For the text-containing cell, return its midpoint in [X, Y] coordinate format. 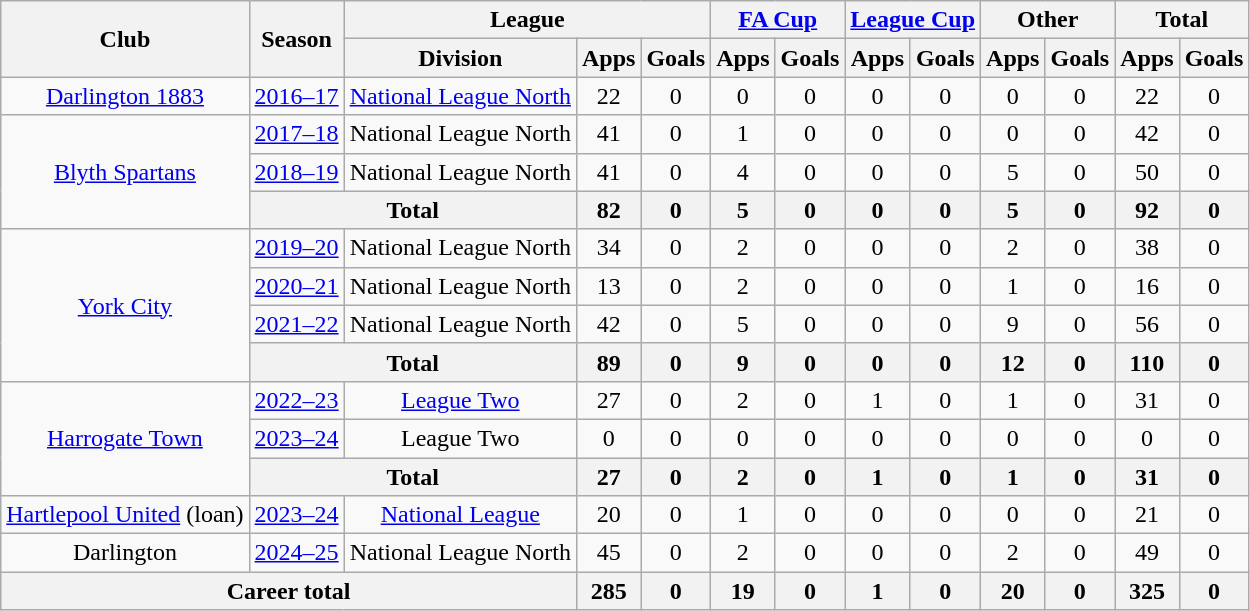
FA Cup [778, 20]
Season [296, 39]
Darlington [125, 553]
38 [1147, 248]
League Cup [913, 20]
19 [743, 591]
2020–21 [296, 286]
2018–19 [296, 172]
89 [608, 362]
2024–25 [296, 553]
Other [1048, 20]
League [527, 20]
York City [125, 305]
110 [1147, 362]
82 [608, 210]
2021–22 [296, 324]
Division [460, 58]
13 [608, 286]
Blyth Spartans [125, 172]
45 [608, 553]
2022–23 [296, 400]
56 [1147, 324]
2016–17 [296, 96]
Harrogate Town [125, 438]
16 [1147, 286]
325 [1147, 591]
2017–18 [296, 134]
50 [1147, 172]
21 [1147, 515]
Club [125, 39]
2019–20 [296, 248]
34 [608, 248]
285 [608, 591]
Darlington 1883 [125, 96]
Hartlepool United (loan) [125, 515]
Career total [289, 591]
92 [1147, 210]
12 [1013, 362]
49 [1147, 553]
National League [460, 515]
4 [743, 172]
